Find where the given text appears and provide that cell's center as (X, Y) coordinate. 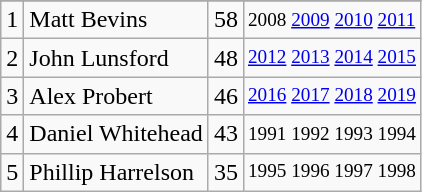
2008 2009 2010 2011 (332, 20)
46 (226, 96)
4 (12, 134)
1991 1992 1993 1994 (332, 134)
Alex Probert (116, 96)
43 (226, 134)
1 (12, 20)
1995 1996 1997 1998 (332, 172)
2012 2013 2014 2015 (332, 58)
35 (226, 172)
John Lunsford (116, 58)
48 (226, 58)
2 (12, 58)
3 (12, 96)
Daniel Whitehead (116, 134)
58 (226, 20)
Matt Bevins (116, 20)
Phillip Harrelson (116, 172)
2016 2017 2018 2019 (332, 96)
5 (12, 172)
